Locate the cell with the specified text and output its (X, Y) center coordinate. 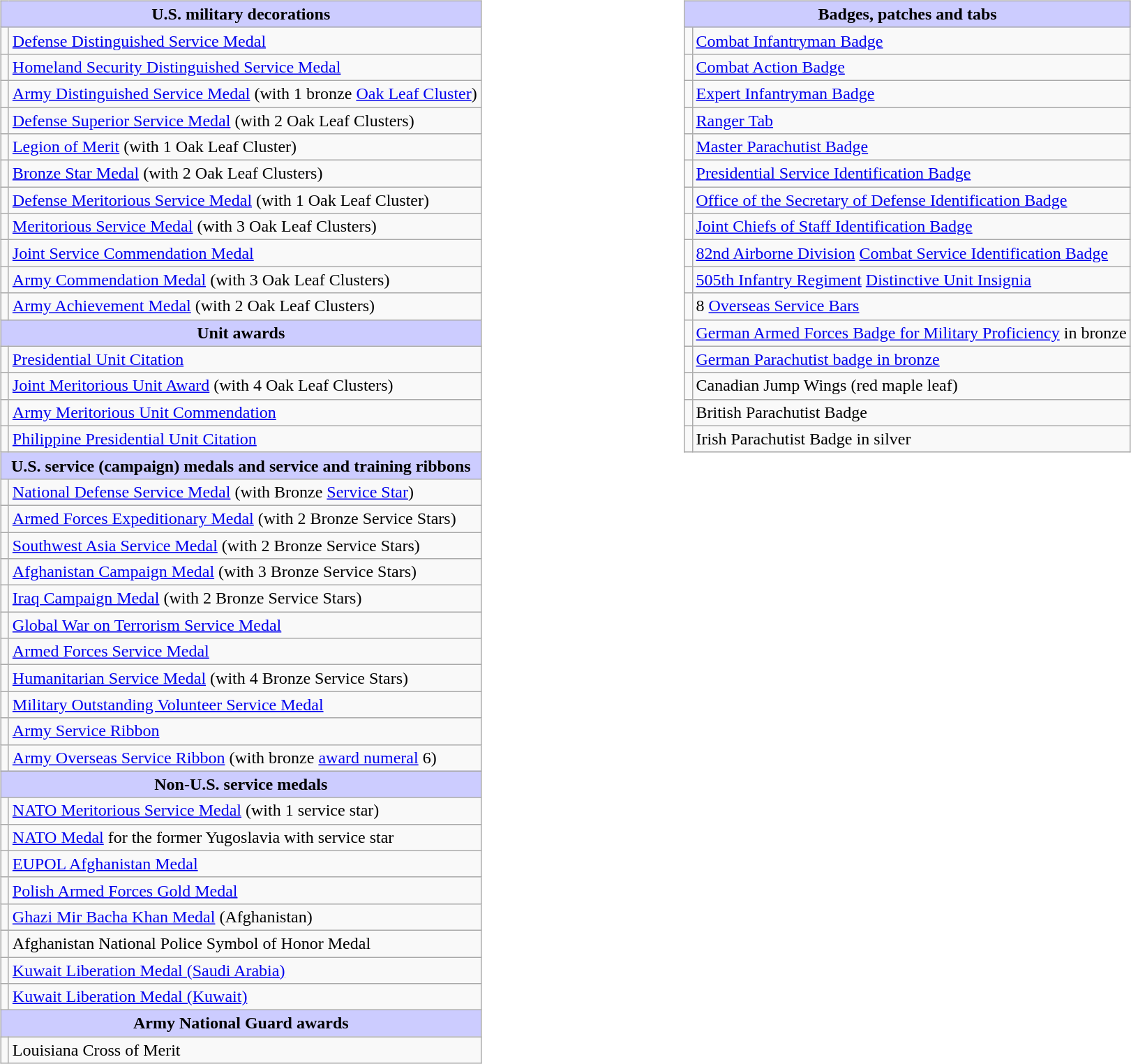
National Defense Service Medal (with Bronze Service Star) (244, 492)
German Parachutist badge in bronze (911, 359)
Armed Forces Service Medal (244, 652)
Global War on Terrorism Service Medal (244, 625)
8 Overseas Service Bars (911, 306)
Defense Superior Service Medal (with 2 Oak Leaf Clusters) (244, 121)
Joint Chiefs of Staff Identification Badge (911, 227)
82nd Airborne Division Combat Service Identification Badge (911, 253)
Joint Service Commendation Medal (244, 253)
Defense Meritorious Service Medal (with 1 Oak Leaf Cluster) (244, 200)
Non-U.S. service medals (241, 784)
Afghanistan National Police Symbol of Honor Medal (244, 943)
Joint Meritorious Unit Award (with 4 Oak Leaf Clusters) (244, 386)
Homeland Security Distinguished Service Medal (244, 67)
Humanitarian Service Medal (with 4 Bronze Service Stars) (244, 678)
Legion of Merit (with 1 Oak Leaf Cluster) (244, 147)
Southwest Asia Service Medal (with 2 Bronze Service Stars) (244, 545)
Unit awards (241, 333)
Master Parachutist Badge (911, 147)
Army Commendation Medal (with 3 Oak Leaf Clusters) (244, 280)
Combat Action Badge (911, 67)
Defense Distinguished Service Medal (244, 40)
Army Meritorious Unit Commendation (244, 412)
Ghazi Mir Bacha Khan Medal (Afghanistan) (244, 917)
Iraq Campaign Medal (with 2 Bronze Service Stars) (244, 599)
Meritorious Service Medal (with 3 Oak Leaf Clusters) (244, 227)
NATO Medal for the former Yugoslavia with service star (244, 837)
Bronze Star Medal (with 2 Oak Leaf Clusters) (244, 174)
Combat Infantryman Badge (911, 40)
Army Overseas Service Ribbon (with bronze award numeral 6) (244, 758)
Canadian Jump Wings (red maple leaf) (911, 386)
Kuwait Liberation Medal (Kuwait) (244, 997)
EUPOL Afghanistan Medal (244, 864)
U.S. military decorations (241, 14)
Presidential Service Identification Badge (911, 174)
NATO Meritorious Service Medal (with 1 service star) (244, 811)
Presidential Unit Citation (244, 359)
Badges, patches and tabs (907, 14)
Office of the Secretary of Defense Identification Badge (911, 200)
British Parachutist Badge (911, 412)
Army Service Ribbon (244, 731)
Armed Forces Expeditionary Medal (with 2 Bronze Service Stars) (244, 518)
Army Achievement Medal (with 2 Oak Leaf Clusters) (244, 306)
Army Distinguished Service Medal (with 1 bronze Oak Leaf Cluster) (244, 93)
Expert Infantryman Badge (911, 93)
Military Outstanding Volunteer Service Medal (244, 705)
German Armed Forces Badge for Military Proficiency in bronze (911, 333)
Kuwait Liberation Medal (Saudi Arabia) (244, 971)
Philippine Presidential Unit Citation (244, 439)
Afghanistan Campaign Medal (with 3 Bronze Service Stars) (244, 572)
Irish Parachutist Badge in silver (911, 439)
Louisiana Cross of Merit (244, 1050)
Polish Armed Forces Gold Medal (244, 890)
505th Infantry Regiment Distinctive Unit Insignia (911, 280)
U.S. service (campaign) medals and service and training ribbons (241, 465)
Army National Guard awards (241, 1024)
Ranger Tab (911, 121)
